Identify which cell holds the provided text, then report its [x, y] central coordinate. 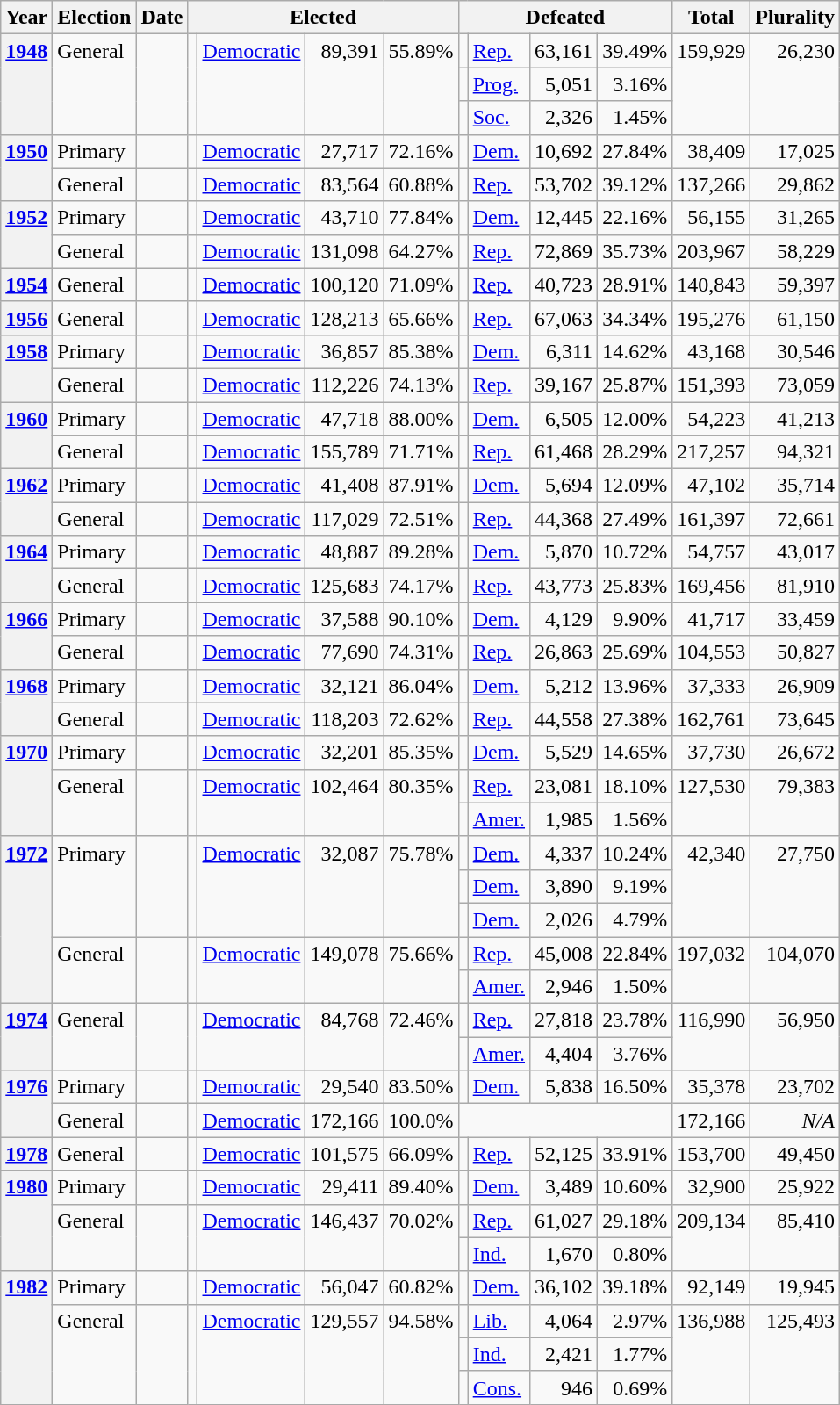
1982 [26, 1337]
112,226 [344, 385]
83,564 [344, 184]
36,102 [564, 1287]
29,411 [344, 1187]
203,967 [711, 251]
2,026 [564, 919]
9.90% [635, 619]
100,120 [344, 285]
37,730 [711, 753]
26,863 [564, 652]
41,213 [795, 419]
39.12% [635, 184]
1960 [26, 436]
86.04% [421, 686]
10,692 [564, 151]
117,029 [344, 519]
1952 [26, 234]
85.38% [421, 351]
92,149 [711, 1287]
26,230 [795, 84]
75.66% [421, 969]
5,212 [564, 686]
25.69% [635, 652]
26,672 [795, 753]
12.09% [635, 486]
1958 [26, 368]
50,827 [795, 652]
1.45% [635, 118]
88.00% [421, 419]
136,988 [711, 1354]
3,489 [564, 1187]
33,459 [795, 619]
84,768 [344, 1037]
1970 [26, 786]
5,529 [564, 753]
1956 [26, 318]
27,750 [795, 886]
29,862 [795, 184]
71.09% [421, 285]
60.88% [421, 184]
59,397 [795, 285]
39.49% [635, 51]
162,761 [711, 719]
72.51% [421, 519]
79,383 [795, 803]
5,838 [564, 1087]
48,887 [344, 552]
72.46% [421, 1037]
128,213 [344, 318]
23,702 [795, 1087]
36,857 [344, 351]
4,404 [564, 1054]
25.83% [635, 586]
90.10% [421, 619]
73,059 [795, 385]
77.84% [421, 218]
71.71% [421, 452]
129,557 [344, 1354]
153,700 [711, 1154]
1966 [26, 636]
61,027 [564, 1221]
1968 [26, 702]
55.89% [421, 84]
35,378 [711, 1087]
125,493 [795, 1354]
85.35% [421, 753]
27,818 [564, 1020]
44,558 [564, 719]
66.09% [421, 1154]
61,468 [564, 452]
89,391 [344, 84]
37,333 [711, 686]
63,161 [564, 51]
72,661 [795, 519]
27.49% [635, 519]
32,900 [711, 1187]
217,257 [711, 452]
31,265 [795, 218]
74.17% [421, 586]
Soc. [499, 118]
60.82% [421, 1287]
9.19% [635, 886]
104,070 [795, 969]
17,025 [795, 151]
53,702 [564, 184]
12.00% [635, 419]
54,223 [711, 419]
116,990 [711, 1037]
25.87% [635, 385]
209,134 [711, 1237]
131,098 [344, 251]
43,168 [711, 351]
22.84% [635, 953]
13.96% [635, 686]
155,789 [344, 452]
34.34% [635, 318]
14.65% [635, 753]
159,929 [711, 84]
77,690 [344, 652]
127,530 [711, 803]
32,121 [344, 686]
94.58% [421, 1354]
54,757 [711, 552]
Date [162, 18]
30,546 [795, 351]
0.69% [635, 1387]
104,553 [711, 652]
67,063 [564, 318]
1,985 [564, 819]
5,051 [564, 84]
41,408 [344, 486]
87.91% [421, 486]
94,321 [795, 452]
73,645 [795, 719]
N/A [795, 1120]
39.18% [635, 1287]
2,946 [564, 987]
72.62% [421, 719]
61,150 [795, 318]
149,078 [344, 969]
3,890 [564, 886]
3.76% [635, 1054]
75.78% [421, 886]
3.16% [635, 84]
32,201 [344, 753]
10.24% [635, 853]
64.27% [421, 251]
Election [95, 18]
6,505 [564, 419]
22.16% [635, 218]
10.60% [635, 1187]
4,064 [564, 1321]
47,718 [344, 419]
19,945 [795, 1287]
74.31% [421, 652]
37,588 [344, 619]
25,922 [795, 1187]
65.66% [421, 318]
1.50% [635, 987]
27.84% [635, 151]
38,409 [711, 151]
58,229 [795, 251]
35.73% [635, 251]
29.18% [635, 1221]
85,410 [795, 1237]
10.72% [635, 552]
140,843 [711, 285]
1948 [26, 84]
12,445 [564, 218]
1978 [26, 1154]
1962 [26, 502]
1980 [26, 1221]
4.79% [635, 919]
28.29% [635, 452]
16.50% [635, 1087]
169,456 [711, 586]
161,397 [711, 519]
35,714 [795, 486]
5,870 [564, 552]
5,694 [564, 486]
1964 [26, 569]
81,910 [795, 586]
40,723 [564, 285]
1,670 [564, 1254]
1.56% [635, 819]
118,203 [344, 719]
52,125 [564, 1154]
70.02% [421, 1237]
6,311 [564, 351]
4,129 [564, 619]
28.91% [635, 285]
1974 [26, 1037]
1950 [26, 168]
946 [564, 1387]
2.97% [635, 1321]
1972 [26, 919]
Defeated [565, 18]
56,950 [795, 1037]
44,368 [564, 519]
1.77% [635, 1354]
72.16% [421, 151]
72,869 [564, 251]
23.78% [635, 1020]
Plurality [795, 18]
29,540 [344, 1087]
43,017 [795, 552]
32,087 [344, 886]
14.62% [635, 351]
41,717 [711, 619]
2,421 [564, 1354]
Lib. [499, 1321]
83.50% [421, 1087]
43,773 [564, 586]
74.13% [421, 385]
4,337 [564, 853]
39,167 [564, 385]
47,102 [711, 486]
Prog. [499, 84]
Year [26, 18]
26,909 [795, 686]
42,340 [711, 886]
2,326 [564, 118]
89.28% [421, 552]
151,393 [711, 385]
33.91% [635, 1154]
125,683 [344, 586]
27.38% [635, 719]
56,047 [344, 1287]
1954 [26, 285]
45,008 [564, 953]
Elected [323, 18]
56,155 [711, 218]
27,717 [344, 151]
Cons. [499, 1387]
0.80% [635, 1254]
137,266 [711, 184]
89.40% [421, 1187]
197,032 [711, 969]
49,450 [795, 1154]
100.0% [421, 1120]
43,710 [344, 218]
Total [711, 18]
102,464 [344, 803]
80.35% [421, 803]
23,081 [564, 786]
101,575 [344, 1154]
1976 [26, 1104]
195,276 [711, 318]
146,437 [344, 1237]
18.10% [635, 786]
